Locate the cell with the specified text and output its [x, y] center coordinate. 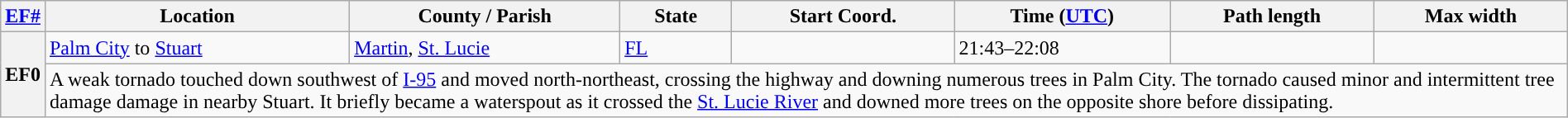
Location [197, 17]
Palm City to Stuart [197, 48]
State [676, 17]
EF0 [23, 74]
Max width [1471, 17]
Martin, St. Lucie [485, 48]
Time (UTC) [1062, 17]
Start Coord. [844, 17]
EF# [23, 17]
FL [676, 48]
County / Parish [485, 17]
21:43–22:08 [1062, 48]
Path length [1272, 17]
